Locate the cell with the specified text and output its [x, y] center coordinate. 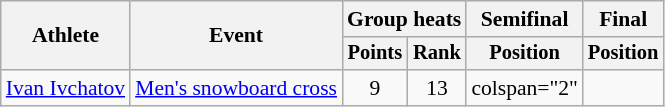
Athlete [66, 36]
13 [438, 88]
Rank [438, 54]
Final [623, 19]
Men's snowboard cross [236, 88]
Ivan Ivchatov [66, 88]
Event [236, 36]
colspan="2" [524, 88]
Points [375, 54]
Group heats [404, 19]
Semifinal [524, 19]
9 [375, 88]
